Find where the given text appears and provide that cell's center as (x, y) coordinate. 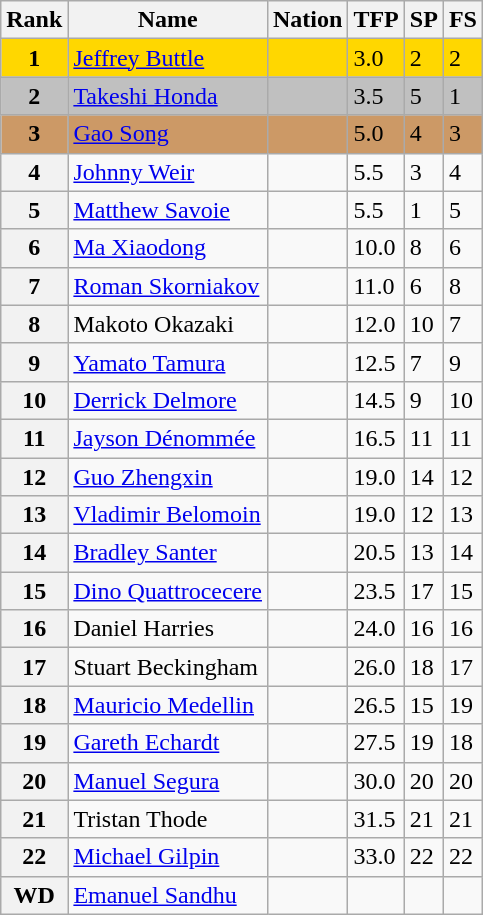
Rank (34, 20)
Guo Zhengxin (168, 477)
12.0 (376, 324)
Roman Skorniakov (168, 286)
Takeshi Honda (168, 96)
WD (34, 895)
5.0 (376, 134)
FS (462, 20)
Stuart Beckingham (168, 667)
Gareth Echardt (168, 743)
30.0 (376, 781)
SP (424, 20)
11.0 (376, 286)
Jeffrey Buttle (168, 58)
Emanuel Sandhu (168, 895)
33.0 (376, 857)
Yamato Tamura (168, 362)
TFP (376, 20)
Mauricio Medellin (168, 705)
24.0 (376, 629)
Tristan Thode (168, 819)
Vladimir Belomoin (168, 515)
16.5 (376, 438)
Ma Xiaodong (168, 248)
12.5 (376, 362)
Name (168, 20)
Daniel Harries (168, 629)
3.0 (376, 58)
Derrick Delmore (168, 400)
27.5 (376, 743)
23.5 (376, 591)
26.0 (376, 667)
Manuel Segura (168, 781)
20.5 (376, 553)
Matthew Savoie (168, 210)
Gao Song (168, 134)
Dino Quattrocecere (168, 591)
31.5 (376, 819)
Bradley Santer (168, 553)
10.0 (376, 248)
26.5 (376, 705)
Makoto Okazaki (168, 324)
Jayson Dénommée (168, 438)
Johnny Weir (168, 172)
Michael Gilpin (168, 857)
14.5 (376, 400)
3.5 (376, 96)
Nation (307, 20)
